Provide the [x, y] coordinate of the cell's center where the given text is located.  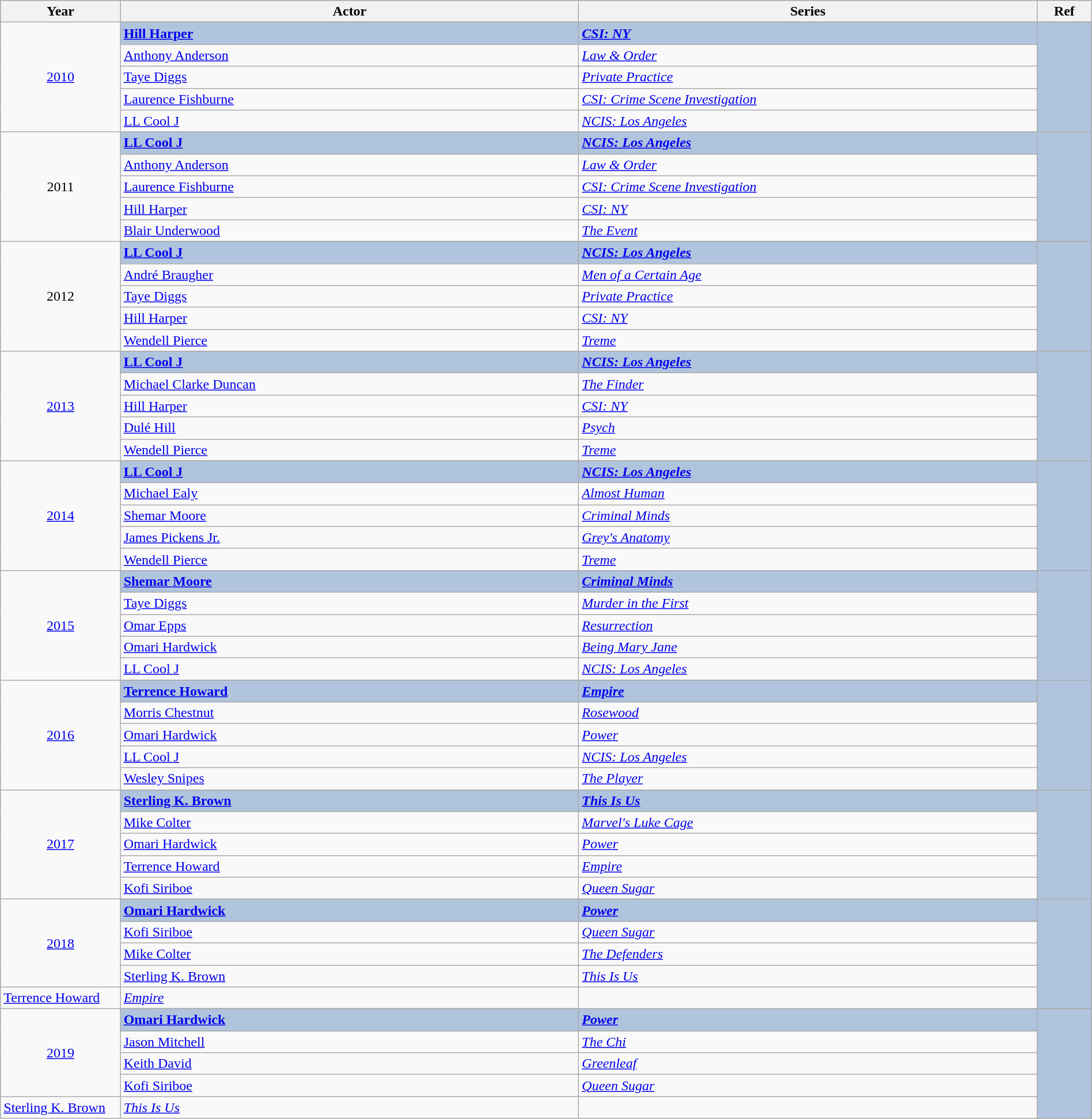
Wesley Snipes [350, 779]
Dulé Hill [350, 428]
Grey's Anatomy [808, 537]
2015 [60, 625]
The Defenders [808, 954]
Almost Human [808, 494]
Resurrection [808, 625]
The Finder [808, 384]
Series [808, 12]
2013 [60, 406]
Keith David [350, 1064]
Jason Mitchell [350, 1042]
2017 [60, 844]
Actor [350, 12]
2012 [60, 296]
Being Mary Jane [808, 647]
André Braugher [350, 275]
James Pickens Jr. [350, 537]
Rosewood [808, 713]
2019 [60, 1053]
Ref [1064, 12]
Psych [808, 428]
2011 [60, 187]
Murder in the First [808, 603]
Year [60, 12]
Omar Epps [350, 625]
Men of a Certain Age [808, 275]
Morris Chestnut [350, 713]
2018 [60, 943]
2014 [60, 515]
The Chi [808, 1042]
The Event [808, 230]
Greenleaf [808, 1064]
Blair Underwood [350, 230]
Michael Clarke Duncan [350, 384]
The Player [808, 779]
2010 [60, 77]
Marvel's Luke Cage [808, 822]
2016 [60, 735]
Michael Ealy [350, 494]
